Determine the (x, y) coordinate at the center of the cell enclosing the given text.  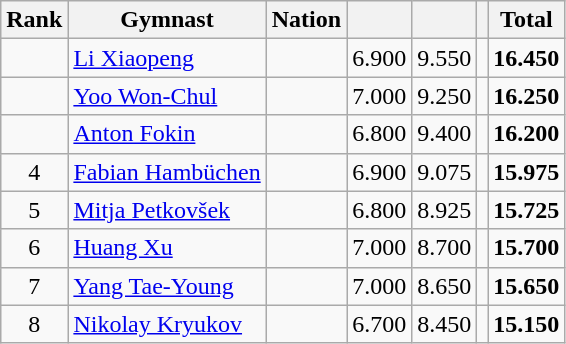
15.650 (526, 286)
15.725 (526, 210)
6.700 (380, 324)
8.700 (444, 248)
15.975 (526, 172)
9.550 (444, 58)
15.700 (526, 248)
6 (34, 248)
Fabian Hambüchen (167, 172)
16.250 (526, 96)
Yang Tae-Young (167, 286)
4 (34, 172)
Nation (306, 20)
7 (34, 286)
Anton Fokin (167, 134)
Gymnast (167, 20)
Rank (34, 20)
9.400 (444, 134)
9.250 (444, 96)
9.075 (444, 172)
Mitja Petkovšek (167, 210)
Total (526, 20)
8.650 (444, 286)
8.450 (444, 324)
8.925 (444, 210)
16.200 (526, 134)
16.450 (526, 58)
8 (34, 324)
Huang Xu (167, 248)
Li Xiaopeng (167, 58)
Nikolay Kryukov (167, 324)
15.150 (526, 324)
Yoo Won-Chul (167, 96)
5 (34, 210)
